Return [X, Y] of the center of cell containing provided text 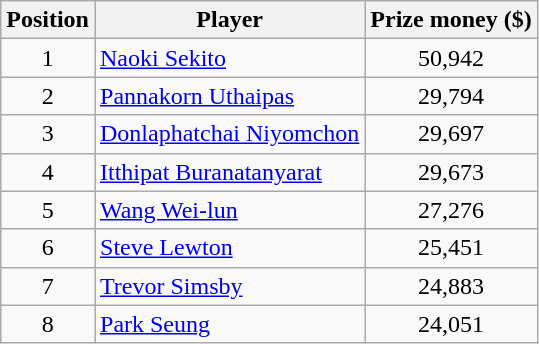
Naoki Sekito [229, 58]
7 [48, 286]
Donlaphatchai Niyomchon [229, 134]
4 [48, 172]
6 [48, 248]
Wang Wei-lun [229, 210]
2 [48, 96]
27,276 [451, 210]
Trevor Simsby [229, 286]
Position [48, 20]
29,794 [451, 96]
25,451 [451, 248]
1 [48, 58]
8 [48, 324]
Pannakorn Uthaipas [229, 96]
29,697 [451, 134]
5 [48, 210]
24,051 [451, 324]
Park Seung [229, 324]
29,673 [451, 172]
Prize money ($) [451, 20]
50,942 [451, 58]
24,883 [451, 286]
Itthipat Buranatanyarat [229, 172]
Player [229, 20]
3 [48, 134]
Steve Lewton [229, 248]
